Capture the cell that displays the provided text and extract its [x, y] central coordinate. 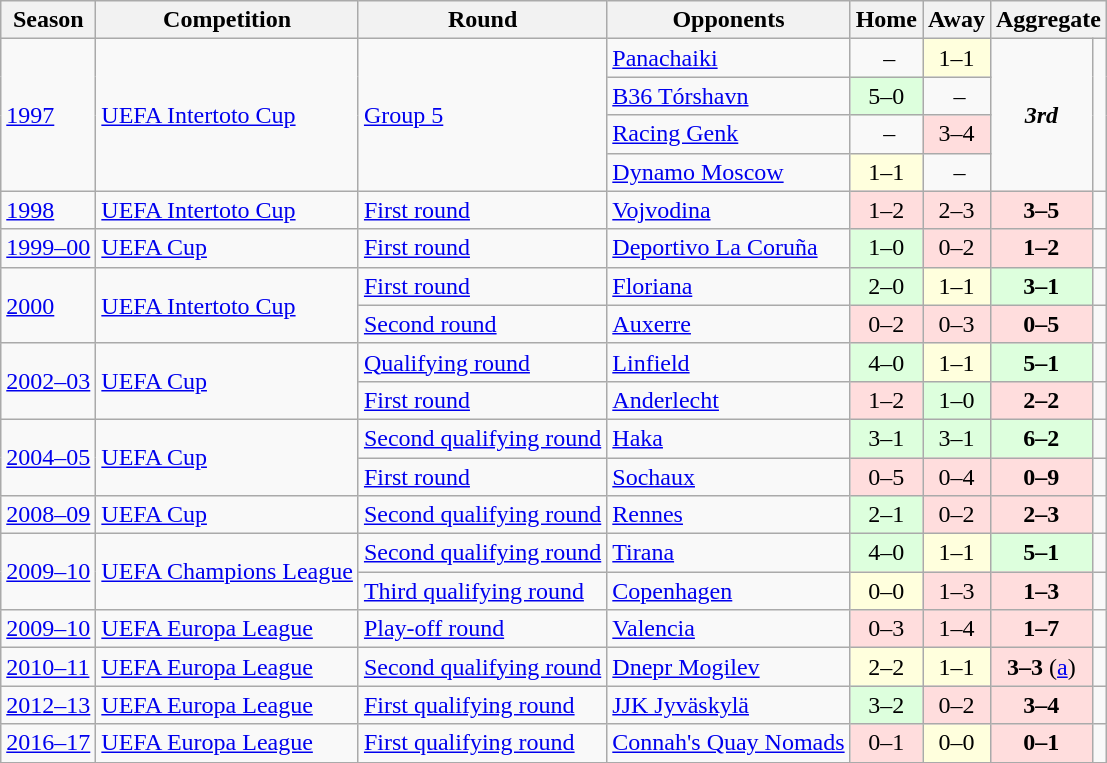
2016–17 [48, 743]
2010–11 [48, 667]
3–3 (a) [1041, 667]
Third qualifying round [482, 591]
1–4 [957, 629]
Valencia [728, 629]
2–0 [886, 286]
1–7 [1041, 629]
2002–03 [48, 381]
2000 [48, 305]
3rd [1041, 115]
Round [482, 20]
3–5 [1041, 210]
Sochaux [728, 477]
Dnepr Mogilev [728, 667]
Racing Genk [728, 134]
0–4 [957, 477]
Rennes [728, 515]
JJK Jyväskylä [728, 705]
B36 Tórshavn [728, 96]
Vojvodina [728, 210]
Qualifying round [482, 362]
1997 [48, 115]
Season [48, 20]
Haka [728, 438]
6–2 [1041, 438]
Linfield [728, 362]
Play-off round [482, 629]
3–2 [886, 705]
Dynamo Moscow [728, 172]
2012–13 [48, 705]
UEFA Champions League [228, 572]
Competition [228, 20]
Floriana [728, 286]
Tirana [728, 553]
Anderlecht [728, 400]
Auxerre [728, 324]
Group 5 [482, 115]
Home [886, 20]
1998 [48, 210]
2008–09 [48, 515]
Second round [482, 324]
5–0 [886, 96]
2004–05 [48, 457]
Aggregate [1048, 20]
2–1 [886, 515]
Copenhagen [728, 591]
Opponents [728, 20]
Away [957, 20]
Panachaiki [728, 58]
Deportivo La Coruña [728, 248]
0–9 [1041, 477]
1999–00 [48, 248]
Connah's Quay Nomads [728, 743]
